Provide the [X, Y] coordinate of the cell's center where the given text is located.  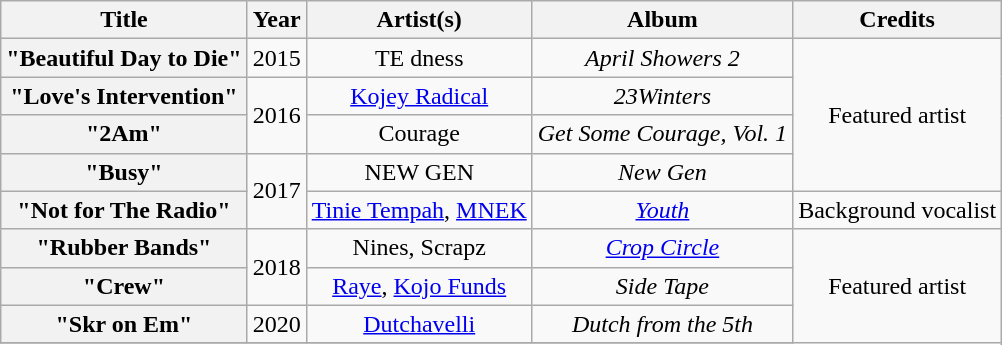
Artist(s) [419, 20]
2018 [276, 267]
Raye, Kojo Funds [419, 286]
Dutch from the 5th [662, 324]
Credits [898, 20]
2017 [276, 191]
Youth [662, 210]
Background vocalist [898, 210]
Tinie Tempah, MNEK [419, 210]
NEW GEN [419, 172]
"Beautiful Day to Die" [124, 58]
2015 [276, 58]
"Not for The Radio" [124, 210]
Year [276, 20]
"Busy" [124, 172]
"Skr on Em" [124, 324]
Side Tape [662, 286]
Dutchavelli [419, 324]
Album [662, 20]
April Showers 2 [662, 58]
Title [124, 20]
23Winters [662, 96]
2020 [276, 324]
TE dness [419, 58]
"Love's Intervention" [124, 96]
Get Some Courage, Vol. 1 [662, 134]
New Gen [662, 172]
Kojey Radical [419, 96]
"2Am" [124, 134]
"Rubber Bands" [124, 248]
Courage [419, 134]
2016 [276, 115]
Nines, Scrapz [419, 248]
"Crew" [124, 286]
Crop Circle [662, 248]
